Identify which cell holds the provided text, then report its (x, y) central coordinate. 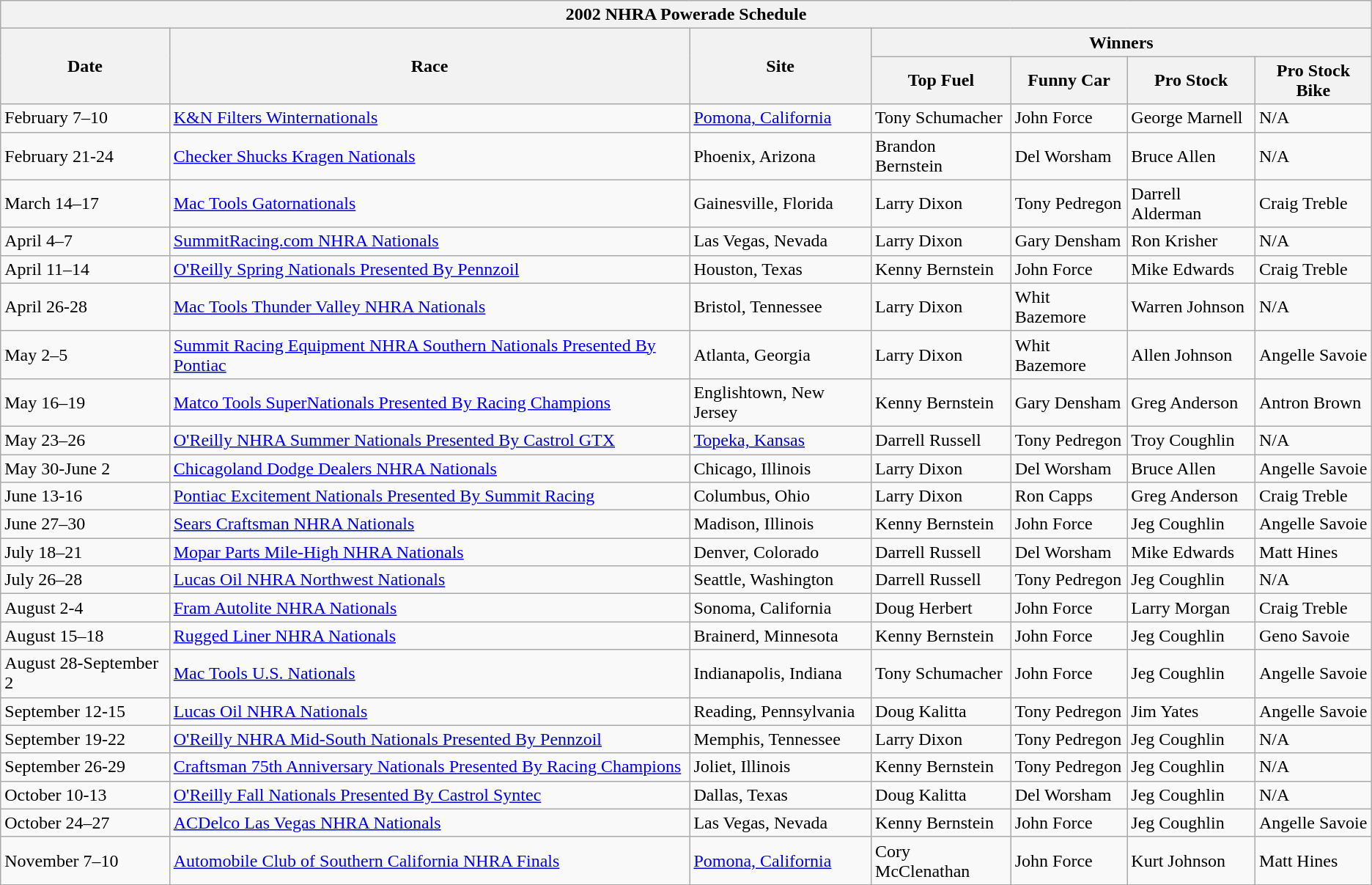
O'Reilly NHRA Summer Nationals Presented By Castrol GTX (429, 440)
Winners (1121, 43)
Madison, Illinois (781, 524)
Larry Morgan (1192, 608)
Bristol, Tennessee (781, 306)
October 10-13 (85, 795)
Columbus, Ohio (781, 496)
Summit Racing Equipment NHRA Southern Nationals Presented By Pontiac (429, 355)
May 16–19 (85, 402)
Matco Tools SuperNationals Presented By Racing Champions (429, 402)
Race (429, 66)
Pro Stock Bike (1313, 81)
August 2-4 (85, 608)
O'Reilly Spring Nationals Presented By Pennzoil (429, 269)
November 7–10 (85, 861)
May 23–26 (85, 440)
Antron Brown (1313, 402)
Chicago, Illinois (781, 469)
Checker Shucks Kragen Nationals (429, 155)
Phoenix, Arizona (781, 155)
Brainerd, Minnesota (781, 636)
October 24–27 (85, 823)
Troy Coughlin (1192, 440)
Mac Tools Gatornationals (429, 204)
August 15–18 (85, 636)
Top Fuel (941, 81)
Lucas Oil NHRA Nationals (429, 711)
Pontiac Excitement Nationals Presented By Summit Racing (429, 496)
Brandon Bernstein (941, 155)
Sears Craftsman NHRA Nationals (429, 524)
SummitRacing.com NHRA Nationals (429, 241)
June 27–30 (85, 524)
Ron Krisher (1192, 241)
Englishtown, New Jersey (781, 402)
Gainesville, Florida (781, 204)
Craftsman 75th Anniversary Nationals Presented By Racing Champions (429, 767)
Jim Yates (1192, 711)
Doug Herbert (941, 608)
Denver, Colorado (781, 552)
Rugged Liner NHRA Nationals (429, 636)
Mac Tools Thunder Valley NHRA Nationals (429, 306)
O'Reilly NHRA Mid-South Nationals Presented By Pennzoil (429, 739)
Allen Johnson (1192, 355)
March 14–17 (85, 204)
Automobile Club of Southern California NHRA Finals (429, 861)
April 11–14 (85, 269)
2002 NHRA Powerade Schedule (686, 15)
Lucas Oil NHRA Northwest Nationals (429, 580)
Topeka, Kansas (781, 440)
Atlanta, Georgia (781, 355)
September 12-15 (85, 711)
April 26-28 (85, 306)
K&N Filters Winternationals (429, 118)
Joliet, Illinois (781, 767)
Indianapolis, Indiana (781, 673)
Kurt Johnson (1192, 861)
Mac Tools U.S. Nationals (429, 673)
Darrell Alderman (1192, 204)
O'Reilly Fall Nationals Presented By Castrol Syntec (429, 795)
Pro Stock (1192, 81)
August 28-September 2 (85, 673)
February 7–10 (85, 118)
May 30-June 2 (85, 469)
February 21-24 (85, 155)
Memphis, Tennessee (781, 739)
April 4–7 (85, 241)
September 26-29 (85, 767)
Warren Johnson (1192, 306)
Reading, Pennsylvania (781, 711)
Fram Autolite NHRA Nationals (429, 608)
July 26–28 (85, 580)
Dallas, Texas (781, 795)
Geno Savoie (1313, 636)
June 13-16 (85, 496)
Chicagoland Dodge Dealers NHRA Nationals (429, 469)
George Marnell (1192, 118)
Ron Capps (1069, 496)
Funny Car (1069, 81)
ACDelco Las Vegas NHRA Nationals (429, 823)
Site (781, 66)
July 18–21 (85, 552)
September 19-22 (85, 739)
Cory McClenathan (941, 861)
Mopar Parts Mile-High NHRA Nationals (429, 552)
Seattle, Washington (781, 580)
Houston, Texas (781, 269)
Sonoma, California (781, 608)
May 2–5 (85, 355)
Date (85, 66)
